Determine the (x, y) coordinate at the center of the cell enclosing the given text.  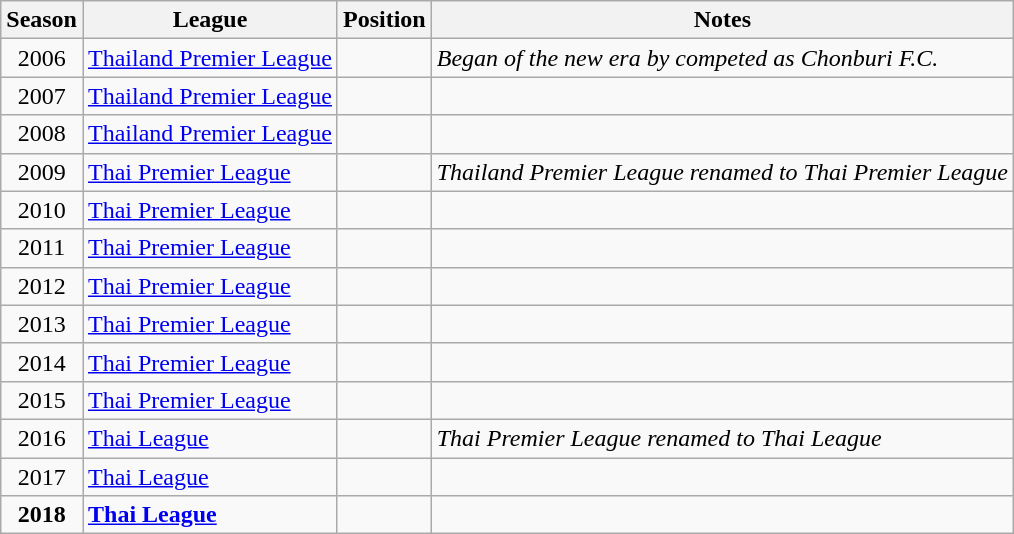
2016 (42, 438)
Thai Premier League renamed to Thai League (722, 438)
Began of the new era by competed as Chonburi F.C. (722, 58)
2015 (42, 400)
2007 (42, 96)
2017 (42, 477)
2009 (42, 172)
2018 (42, 515)
Position (384, 20)
2008 (42, 134)
2013 (42, 324)
Season (42, 20)
2014 (42, 362)
2012 (42, 286)
2011 (42, 248)
League (210, 20)
Thailand Premier League renamed to Thai Premier League (722, 172)
2006 (42, 58)
Notes (722, 20)
2010 (42, 210)
